Extract the (X, Y) coordinate from the center of the cell holding the provided text.  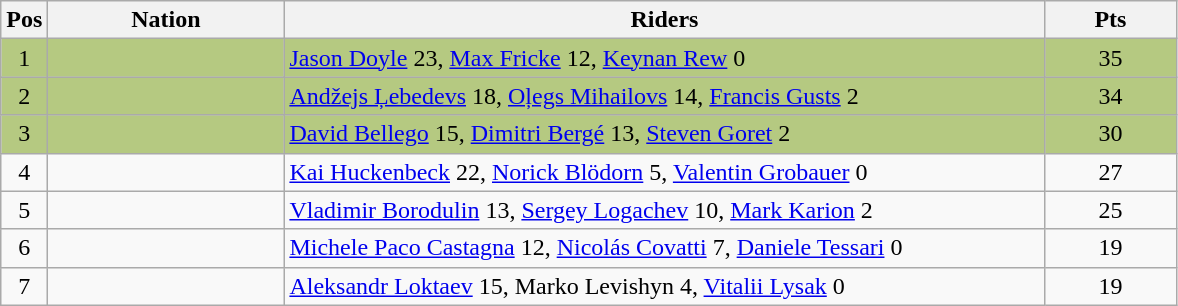
6 (24, 248)
2 (24, 96)
3 (24, 134)
27 (1110, 172)
7 (24, 286)
Pts (1110, 20)
Andžejs Ļebedevs 18, Oļegs Mihailovs 14, Francis Gusts 2 (664, 96)
1 (24, 58)
25 (1110, 210)
Riders (664, 20)
Michele Paco Castagna 12, Nicolás Covatti 7, Daniele Tessari 0 (664, 248)
5 (24, 210)
4 (24, 172)
35 (1110, 58)
34 (1110, 96)
Nation (166, 20)
Jason Doyle 23, Max Fricke 12, Keynan Rew 0 (664, 58)
30 (1110, 134)
Aleksandr Loktaev 15, Marko Levishyn 4, Vitalii Lysak 0 (664, 286)
Pos (24, 20)
Vladimir Borodulin 13, Sergey Logachev 10, Mark Karion 2 (664, 210)
David Bellego 15, Dimitri Bergé 13, Steven Goret 2 (664, 134)
Kai Huckenbeck 22, Norick Blödorn 5, Valentin Grobauer 0 (664, 172)
